Pinpoint the cell where the given text exists, returning its [X, Y] midpoint coordinate. 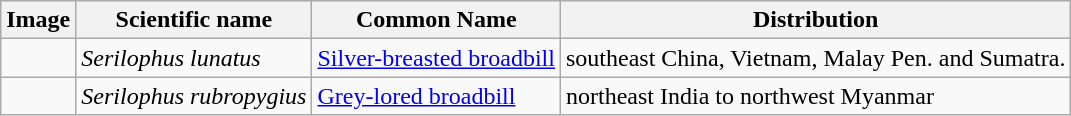
Distribution [815, 20]
northeast India to northwest Myanmar [815, 96]
Serilophus rubropygius [194, 96]
Scientific name [194, 20]
southeast China, Vietnam, Malay Pen. and Sumatra. [815, 58]
Common Name [436, 20]
Serilophus lunatus [194, 58]
Silver-breasted broadbill [436, 58]
Grey-lored broadbill [436, 96]
Image [38, 20]
